Return [X, Y] of the center of cell containing provided text 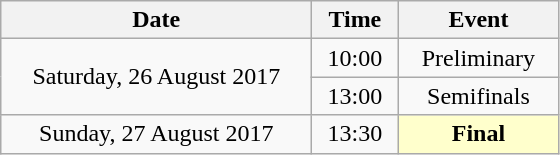
Time [355, 20]
13:00 [355, 96]
Date [156, 20]
Preliminary [478, 58]
Event [478, 20]
Saturday, 26 August 2017 [156, 77]
Sunday, 27 August 2017 [156, 134]
Semifinals [478, 96]
Final [478, 134]
13:30 [355, 134]
10:00 [355, 58]
